Output the (x, y) coordinate of the center of the cell containing the given text.  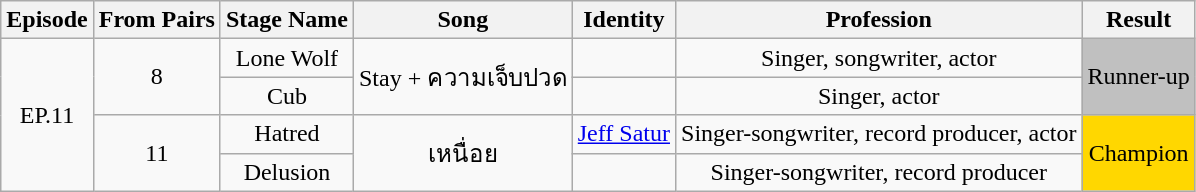
Singer-songwriter, record producer (879, 172)
Stay + ความเจ็บปวด (462, 77)
EP.11 (47, 115)
Runner-up (1138, 77)
8 (156, 77)
Stage Name (286, 20)
Lone Wolf (286, 58)
Profession (879, 20)
Champion (1138, 153)
Singer, songwriter, actor (879, 58)
Delusion (286, 172)
Cub (286, 96)
Singer, actor (879, 96)
Result (1138, 20)
Jeff Satur (624, 134)
Hatred (286, 134)
Singer-songwriter, record producer, actor (879, 134)
Identity (624, 20)
Episode (47, 20)
เหนื่อย (462, 153)
From Pairs (156, 20)
Song (462, 20)
11 (156, 153)
